Locate the cell with the specified text and output its (X, Y) center coordinate. 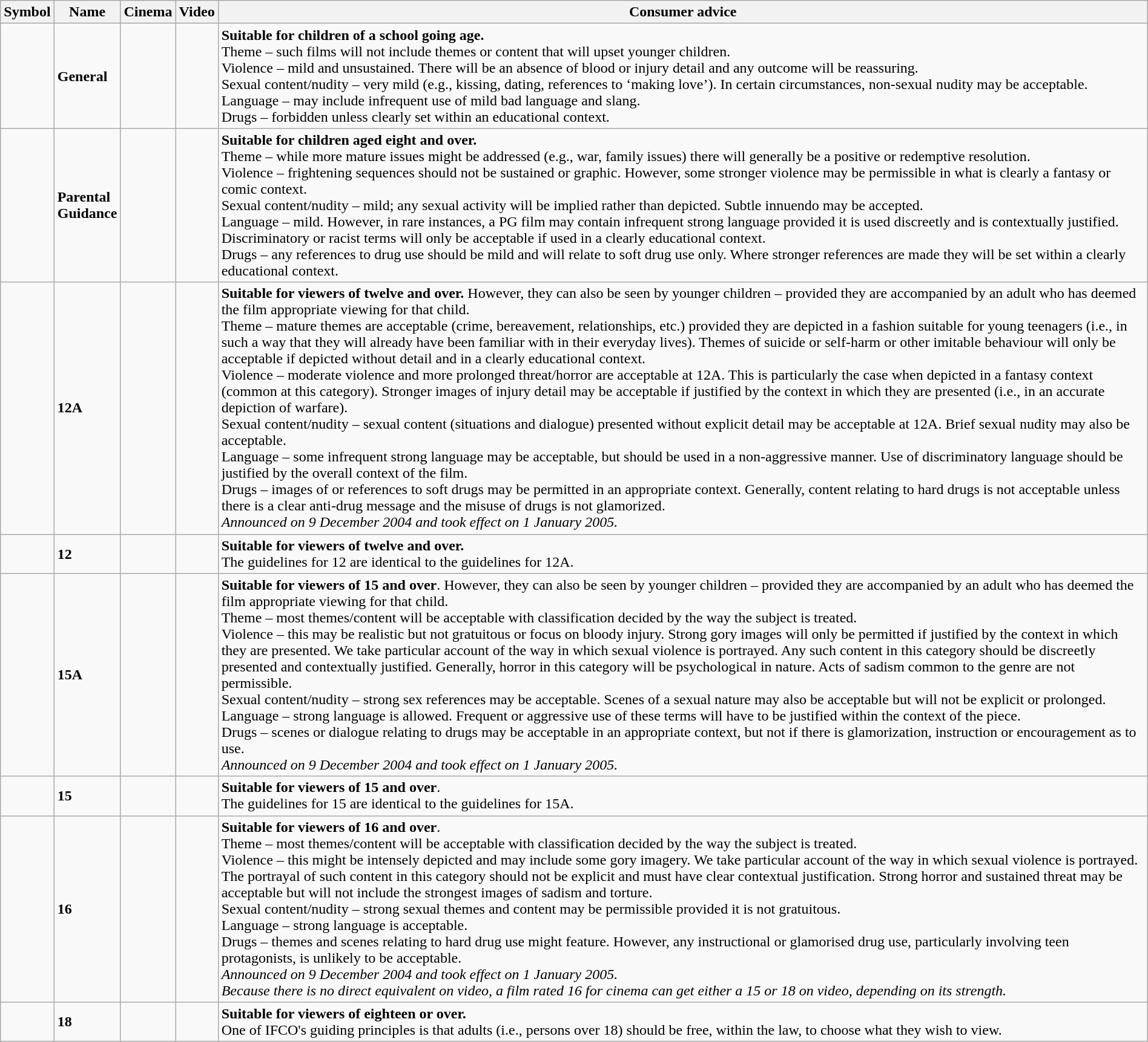
General (87, 76)
Cinema (148, 12)
15A (87, 674)
Name (87, 12)
Symbol (27, 12)
ParentalGuidance (87, 205)
Suitable for viewers of twelve and over.The guidelines for 12 are identical to the guidelines for 12A. (683, 553)
Video (197, 12)
18 (87, 1022)
Suitable for viewers of 15 and over.The guidelines for 15 are identical to the guidelines for 15A. (683, 796)
Consumer advice (683, 12)
16 (87, 909)
12A (87, 408)
15 (87, 796)
12 (87, 553)
